From the cell containing the given text, extract its center point as [X, Y] coordinate. 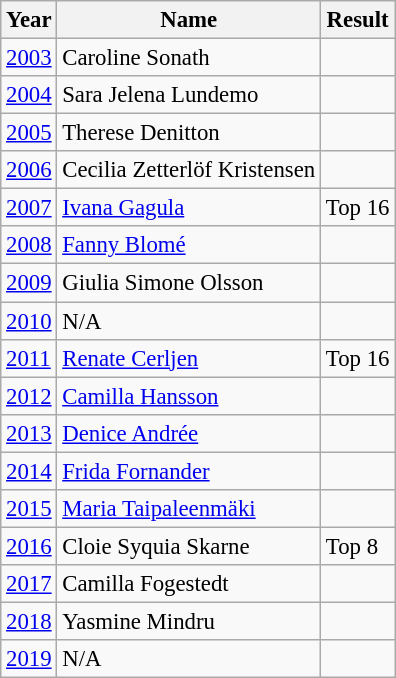
Renate Cerljen [189, 358]
2011 [29, 358]
Therese Denitton [189, 133]
2006 [29, 170]
Top 8 [358, 546]
2009 [29, 283]
Maria Taipaleenmäki [189, 509]
2003 [29, 58]
2019 [29, 659]
2016 [29, 546]
Fanny Blomé [189, 245]
Ivana Gagula [189, 208]
2015 [29, 509]
Denice Andrée [189, 433]
2004 [29, 95]
2005 [29, 133]
Cloie Syquia Skarne [189, 546]
2013 [29, 433]
2010 [29, 321]
Camilla Hansson [189, 396]
Yasmine Mindru [189, 621]
Year [29, 20]
2007 [29, 208]
Result [358, 20]
2014 [29, 471]
2018 [29, 621]
Cecilia Zetterlöf Kristensen [189, 170]
Frida Fornander [189, 471]
Camilla Fogestedt [189, 584]
Caroline Sonath [189, 58]
Name [189, 20]
2012 [29, 396]
2017 [29, 584]
Sara Jelena Lundemo [189, 95]
Giulia Simone Olsson [189, 283]
2008 [29, 245]
